Pinpoint the cell where the given text exists, returning its [X, Y] midpoint coordinate. 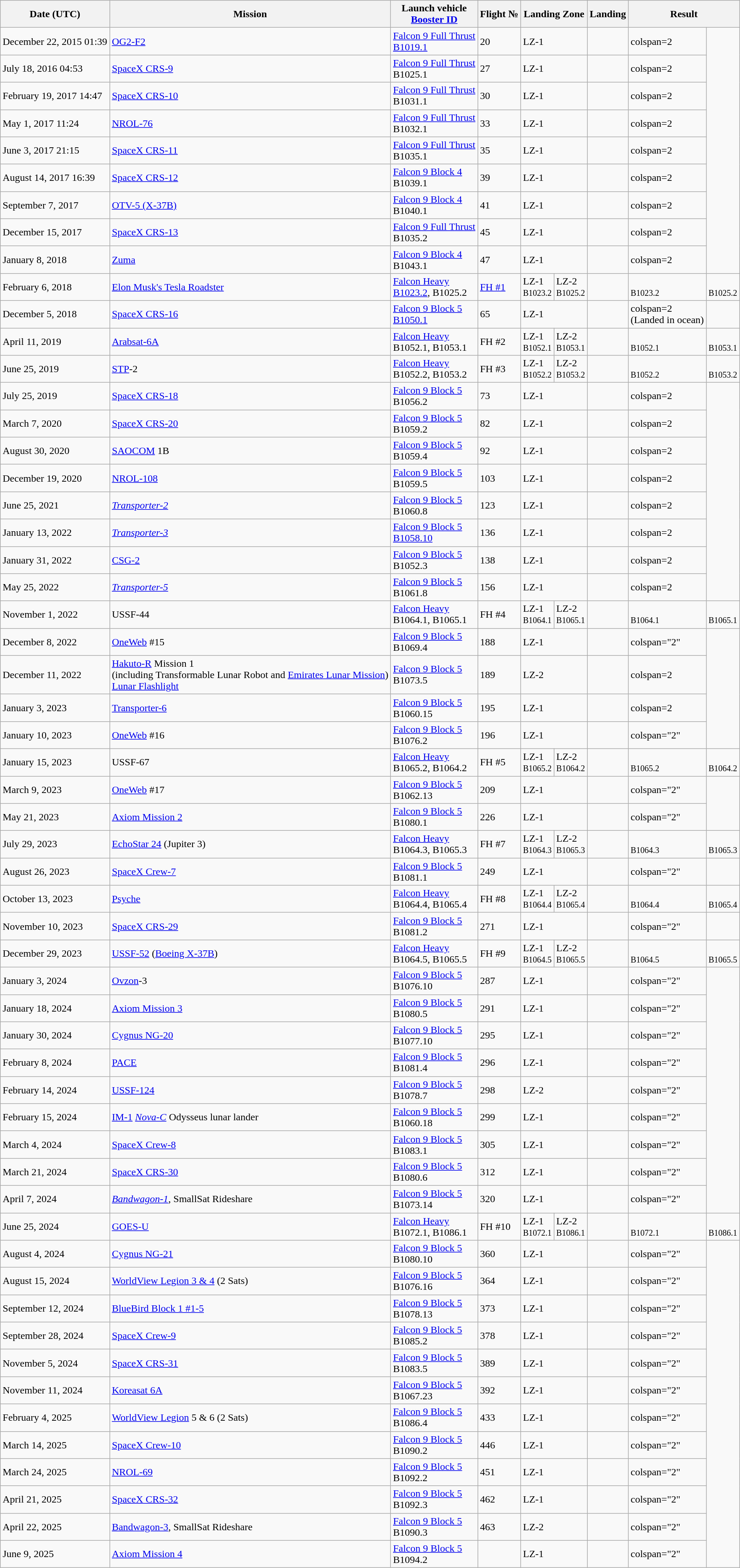
November 11, 2024 [55, 1391]
September 12, 2024 [55, 1308]
195 [499, 707]
OTV-5 (X-37B) [250, 205]
Falcon 9 Full Thrust B1035.2 [434, 232]
SpaceX CRS-10 [250, 96]
July 25, 2019 [55, 396]
Falcon 9 Block 5B1092.2 [434, 1472]
FH #3 [499, 369]
Flight № [499, 14]
Falcon 9 Full Thrust B1031.1 [434, 96]
LZ-1B1072.1 [537, 1226]
B1064.4 [667, 899]
FH #2 [499, 342]
Falcon Heavy B1064.1, B1065.1 [434, 614]
209 [499, 790]
September 28, 2024 [55, 1336]
82 [499, 424]
Falcon 9 Full Thrust B1035.1 [434, 150]
291 [499, 1008]
Falcon 9 Block 5B1090.2 [434, 1445]
FH #10 [499, 1226]
Falcon 9 Block 5B1073.14 [434, 1199]
Cygnus NG-21 [250, 1254]
LZ-2 B1064.2 [571, 762]
360 [499, 1254]
B1025.2 [722, 287]
Falcon 9 Block 5B1059.2 [434, 424]
Falcon 9 Block 5B1062.13 [434, 790]
156 [499, 587]
Falcon 9 Block 5B1085.2 [434, 1336]
Falcon 9 Block 5B1080.5 [434, 1008]
Falcon 9 Block 5B1052.3 [434, 560]
LZ-1 B1065.2 [537, 762]
Falcon 9 Block 5B1056.2 [434, 396]
June 25, 2021 [55, 505]
February 15, 2024 [55, 1117]
B1064.2 [722, 762]
USSF-52 (Boeing X-37B) [250, 953]
FH #4 [499, 614]
Falcon 9 Block 5B1060.18 [434, 1117]
Mission [250, 14]
Result [684, 14]
446 [499, 1445]
Falcon Heavy B1052.2, B1053.2 [434, 369]
NROL-69 [250, 1472]
320 [499, 1199]
June 3, 2017 21:15 [55, 150]
Transporter-2 [250, 505]
August 4, 2024 [55, 1254]
B1053.1 [722, 342]
B1065.3 [722, 844]
EchoStar 24 (Jupiter 3) [250, 844]
B1052.1 [667, 342]
B1065.4 [722, 899]
Falcon 9 Block 5B1067.23 [434, 1391]
Landing [608, 14]
27 [499, 69]
April 21, 2025 [55, 1500]
November 10, 2023 [55, 926]
December 19, 2020 [55, 478]
Falcon 9 Block 5B1080.6 [434, 1171]
June 25, 2024 [55, 1226]
Falcon 9 Block 5B1060.8 [434, 505]
249 [499, 872]
Falcon Heavy B1023.2, B1025.2 [434, 287]
B1086.1 [722, 1226]
Falcon 9 Block 5B1083.1 [434, 1145]
January 18, 2024 [55, 1008]
Falcon 9 Block 5B1069.4 [434, 642]
Falcon 9 Block 5B1080.1 [434, 817]
LZ-1 B1052.2 [537, 369]
February 8, 2024 [55, 1062]
colspan=2 (Landed in ocean) [667, 314]
December 8, 2022 [55, 642]
August 14, 2017 16:39 [55, 178]
SpaceX CRS-11 [250, 150]
Falcon 9 Block 4 B1040.1 [434, 205]
SpaceX Crew-10 [250, 1445]
OneWeb #15 [250, 642]
May 21, 2023 [55, 817]
226 [499, 817]
B1065.1 [722, 614]
196 [499, 735]
SpaceX CRS-31 [250, 1363]
Elon Musk's Tesla Roadster [250, 287]
Falcon 9 Full Thrust B1025.1 [434, 69]
January 10, 2023 [55, 735]
Transporter-5 [250, 587]
LZ-1 B1023.2 [537, 287]
Falcon 9 Block 5B1060.15 [434, 707]
SpaceX CRS-18 [250, 396]
Falcon HeavyB1064.5, B1065.5 [434, 953]
Falcon 9 Block 5B1061.8 [434, 587]
Axiom Mission 4 [250, 1554]
73 [499, 396]
July 29, 2023 [55, 844]
FH #7 [499, 844]
Falcon 9 Block 5B1092.3 [434, 1500]
OneWeb #16 [250, 735]
STP-2 [250, 369]
LZ-2 B1053.1 [571, 342]
March 21, 2024 [55, 1171]
FH #8 [499, 899]
January 8, 2018 [55, 259]
Ovzon-3 [250, 981]
Arabsat-6A [250, 342]
WorldView Legion 5 & 6 (2 Sats) [250, 1417]
287 [499, 981]
SpaceX CRS-13 [250, 232]
189 [499, 675]
SpaceX Crew-7 [250, 872]
B1072.1 [667, 1226]
February 4, 2025 [55, 1417]
B1064.3 [667, 844]
Falcon 9 Block 5B1076.2 [434, 735]
August 26, 2023 [55, 872]
November 1, 2022 [55, 614]
August 15, 2024 [55, 1281]
SpaceX CRS-12 [250, 178]
February 14, 2024 [55, 1090]
April 22, 2025 [55, 1526]
389 [499, 1363]
USSF-67 [250, 762]
Falcon 9 Block 5B1059.4 [434, 451]
Falcon HeavyB1072.1, B1086.1 [434, 1226]
Falcon HeavyB1064.3, B1065.3 [434, 844]
OneWeb #17 [250, 790]
Bandwagon-3, SmallSat Rideshare [250, 1526]
Falcon 9 Block 5B1090.3 [434, 1526]
OG2-F2 [250, 41]
January 3, 2024 [55, 981]
271 [499, 926]
Transporter-3 [250, 533]
35 [499, 150]
B1065.2 [667, 762]
January 31, 2022 [55, 560]
Bandwagon-1, SmallSat Rideshare [250, 1199]
Falcon 9 Block 5B1078.13 [434, 1308]
45 [499, 232]
312 [499, 1171]
Landing Zone [554, 14]
SpaceX CRS-29 [250, 926]
Falcon 9 Block 5B1083.5 [434, 1363]
June 9, 2025 [55, 1554]
136 [499, 533]
20 [499, 41]
January 15, 2023 [55, 762]
Zuma [250, 259]
BlueBird Block 1 #1-5 [250, 1308]
188 [499, 642]
Falcon 9 Block 5B1080.10 [434, 1254]
Hakuto-R Mission 1(including Transformable Lunar Robot and Emirates Lunar Mission)Lunar Flashlight [250, 675]
Falcon 9 Block 5B1086.4 [434, 1417]
IM-1 Nova-C Odysseus lunar lander [250, 1117]
Falcon Heavy B1065.2, B1064.2 [434, 762]
Falcon 9 Block 5B1081.1 [434, 872]
USSF-124 [250, 1090]
Falcon Heavy B1052.1, B1053.1 [434, 342]
December 11, 2022 [55, 675]
NROL-76 [250, 123]
LZ-2B1086.1 [571, 1226]
Falcon 9 Full Thrust B1019.1 [434, 41]
March 9, 2023 [55, 790]
July 18, 2016 04:53 [55, 69]
Falcon 9 Block 5B1094.2 [434, 1554]
LZ-1B1064.4 [537, 899]
March 4, 2024 [55, 1145]
B1064.5 [667, 953]
Falcon 9 Block 5B1076.16 [434, 1281]
Falcon 9 Block 5 B1050.1 [434, 314]
LZ-2 B1053.2 [571, 369]
GOES-U [250, 1226]
LZ-2B1065.5 [571, 953]
33 [499, 123]
433 [499, 1417]
CSG-2 [250, 560]
December 22, 2015 01:39 [55, 41]
Falcon 9 Block 5B1058.10 [434, 533]
47 [499, 259]
Axiom Mission 3 [250, 1008]
123 [499, 505]
LZ-1B1064.5 [537, 953]
March 7, 2020 [55, 424]
FH #9 [499, 953]
February 19, 2017 14:47 [55, 96]
65 [499, 314]
May 25, 2022 [55, 587]
LZ-2 B1025.2 [571, 287]
Transporter-6 [250, 707]
LZ-1 B1052.1 [537, 342]
Cygnus NG-20 [250, 1036]
Falcon 9 Block 5B1077.10 [434, 1036]
LZ-2B1065.4 [571, 899]
SpaceX CRS-16 [250, 314]
SpaceX CRS-32 [250, 1500]
Launch vehicle Booster ID [434, 14]
B1053.2 [722, 369]
298 [499, 1090]
Falcon 9 Block 5B1073.5 [434, 675]
30 [499, 96]
November 5, 2024 [55, 1363]
Falcon 9 Block 5B1078.7 [434, 1090]
462 [499, 1500]
April 11, 2019 [55, 342]
Falcon 9 Block 4 B1039.1 [434, 178]
392 [499, 1391]
B1064.1 [667, 614]
Psyche [250, 899]
SpaceX Crew-9 [250, 1336]
Falcon 9 Block 5B1081.4 [434, 1062]
LZ-2B1065.3 [571, 844]
SpaceX CRS-20 [250, 424]
39 [499, 178]
March 24, 2025 [55, 1472]
LZ-1B1064.3 [537, 844]
B1052.2 [667, 369]
305 [499, 1145]
B1023.2 [667, 287]
FH #1 [499, 287]
February 6, 2018 [55, 287]
41 [499, 205]
SpaceX Crew-8 [250, 1145]
B1065.5 [722, 953]
December 29, 2023 [55, 953]
WorldView Legion 3 & 4 (2 Sats) [250, 1281]
May 1, 2017 11:24 [55, 123]
Falcon 9 Block 5B1081.2 [434, 926]
SpaceX CRS-30 [250, 1171]
92 [499, 451]
364 [499, 1281]
SAOCOM 1B [250, 451]
Falcon 9 Block 4 B1043.1 [434, 259]
January 3, 2023 [55, 707]
June 25, 2019 [55, 369]
Koreasat 6A [250, 1391]
138 [499, 560]
Date (UTC) [55, 14]
378 [499, 1336]
September 7, 2017 [55, 205]
January 13, 2022 [55, 533]
December 15, 2017 [55, 232]
PACE [250, 1062]
Falcon 9 Block 5B1076.10 [434, 981]
295 [499, 1036]
October 13, 2023 [55, 899]
January 30, 2024 [55, 1036]
103 [499, 478]
March 14, 2025 [55, 1445]
LZ-2 B1065.1 [571, 614]
FH #5 [499, 762]
April 7, 2024 [55, 1199]
NROL-108 [250, 478]
299 [499, 1117]
Falcon 9 Block 5B1059.5 [434, 478]
373 [499, 1308]
LZ-1 B1064.1 [537, 614]
451 [499, 1472]
Falcon 9 Full Thrust B1032.1 [434, 123]
Falcon HeavyB1064.4, B1065.4 [434, 899]
Axiom Mission 2 [250, 817]
USSF-44 [250, 614]
463 [499, 1526]
SpaceX CRS-9 [250, 69]
296 [499, 1062]
December 5, 2018 [55, 314]
August 30, 2020 [55, 451]
